Identify which cell holds the provided text, then report its [x, y] central coordinate. 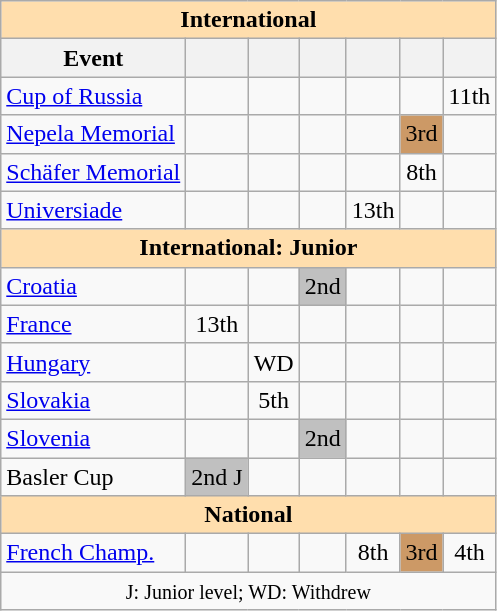
International [248, 20]
Universiade [94, 210]
2nd J [217, 477]
Schäfer Memorial [94, 172]
WD [274, 362]
International: Junior [248, 248]
France [94, 324]
Basler Cup [94, 477]
Slovenia [94, 438]
11th [470, 96]
French Champ. [94, 553]
National [248, 515]
Croatia [94, 286]
J: Junior level; WD: Withdrew [248, 591]
Cup of Russia [94, 96]
Nepela Memorial [94, 134]
4th [470, 553]
Hungary [94, 362]
5th [274, 400]
Slovakia [94, 400]
Event [94, 58]
